Capture the cell that displays the provided text and extract its [X, Y] central coordinate. 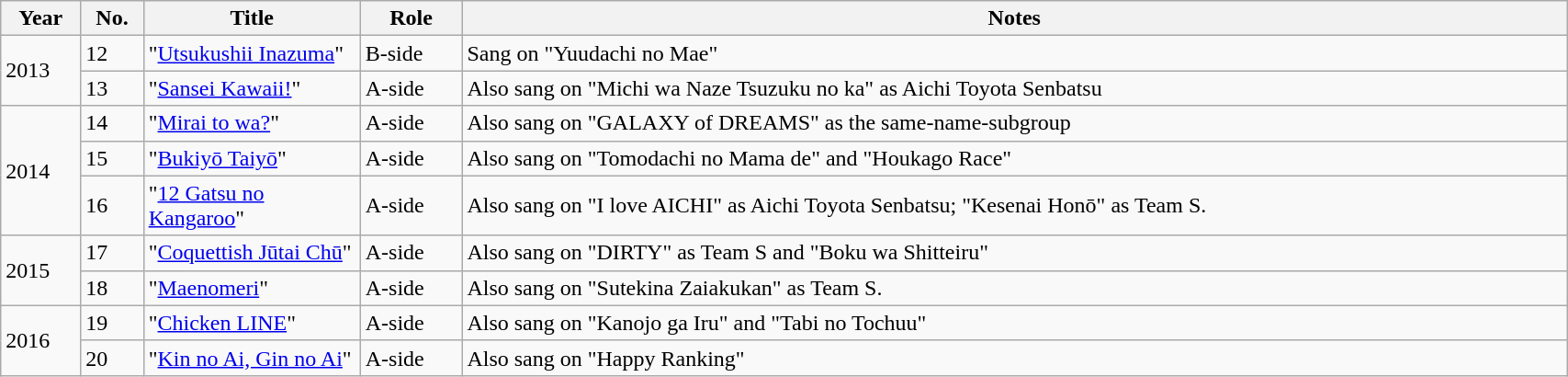
"Maenomeri" [252, 288]
No. [112, 18]
Role [412, 18]
Sang on "Yuudachi no Mae" [1014, 53]
Notes [1014, 18]
20 [112, 358]
18 [112, 288]
Year [40, 18]
"Coquettish Jūtai Chū" [252, 253]
19 [112, 323]
17 [112, 253]
B-side [412, 53]
Also sang on "Tomodachi no Mama de" and "Houkago Race" [1014, 158]
Also sang on "Michi wa Naze Tsuzuku no ka" as Aichi Toyota Senbatsu [1014, 88]
Also sang on "Sutekina Zaiakukan" as Team S. [1014, 288]
"Sansei Kawaii!" [252, 88]
"Mirai to wa?" [252, 123]
"Bukiyō Taiyō" [252, 158]
2014 [40, 171]
2013 [40, 71]
"12 Gatsu no Kangaroo" [252, 206]
"Chicken LINE" [252, 323]
Also sang on "DIRTY" as Team S and "Boku wa Shitteiru" [1014, 253]
Also sang on "I love AICHI" as Aichi Toyota Senbatsu; "Kesenai Honō" as Team S. [1014, 206]
"Utsukushii Inazuma" [252, 53]
14 [112, 123]
"Kin no Ai, Gin no Ai" [252, 358]
Also sang on "GALAXY of DREAMS" as the same-name-subgroup [1014, 123]
Title [252, 18]
Also sang on "Happy Ranking" [1014, 358]
Also sang on "Kanojo ga Iru" and "Tabi no Tochuu" [1014, 323]
13 [112, 88]
2016 [40, 340]
2015 [40, 270]
12 [112, 53]
16 [112, 206]
15 [112, 158]
